Determine the (X, Y) coordinate at the center of the cell enclosing the given text.  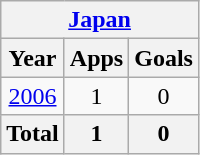
2006 (33, 96)
Apps (96, 58)
Year (33, 58)
Goals (164, 58)
Japan (100, 20)
Total (33, 134)
